Detect which cell encompasses the target text, then output its (X, Y) center coordinate. 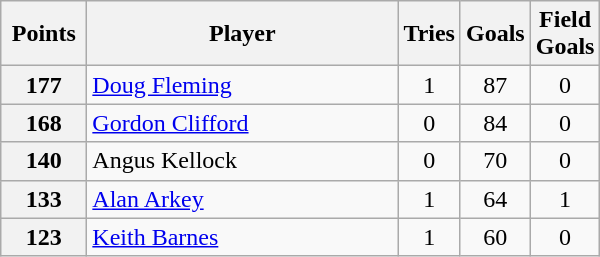
Player (242, 34)
Gordon Clifford (242, 123)
Angus Kellock (242, 161)
64 (495, 199)
Alan Arkey (242, 199)
60 (495, 237)
70 (495, 161)
Doug Fleming (242, 85)
140 (44, 161)
Goals (495, 34)
84 (495, 123)
Keith Barnes (242, 237)
123 (44, 237)
Field Goals (565, 34)
Tries (430, 34)
87 (495, 85)
177 (44, 85)
168 (44, 123)
Points (44, 34)
133 (44, 199)
